Detect which cell encompasses the target text, then output its [X, Y] center coordinate. 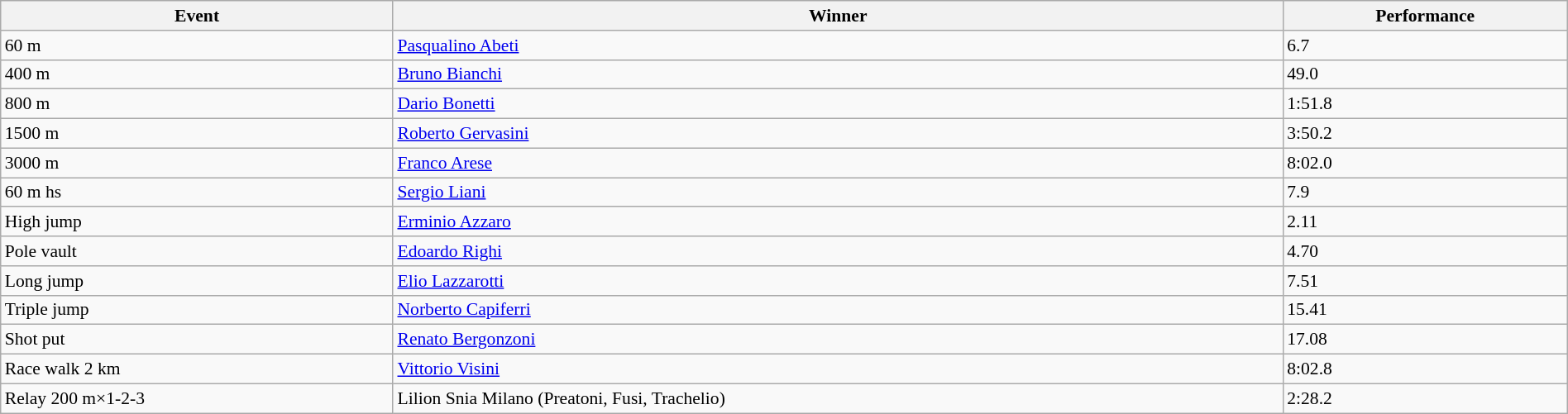
7.51 [1425, 281]
Shot put [197, 340]
1500 m [197, 134]
2:28.2 [1425, 398]
6.7 [1425, 45]
Lilion Snia Milano (Preatoni, Fusi, Trachelio) [838, 398]
Performance [1425, 16]
1:51.8 [1425, 104]
15.41 [1425, 310]
Triple jump [197, 310]
Pasqualino Abeti [838, 45]
4.70 [1425, 251]
Edoardo Righi [838, 251]
Long jump [197, 281]
Renato Bergonzoni [838, 340]
8:02.0 [1425, 163]
17.08 [1425, 340]
Pole vault [197, 251]
Erminio Azzaro [838, 222]
7.9 [1425, 193]
Winner [838, 16]
49.0 [1425, 74]
60 m [197, 45]
Bruno Bianchi [838, 74]
60 m hs [197, 193]
Norberto Capiferri [838, 310]
3000 m [197, 163]
Elio Lazzarotti [838, 281]
Sergio Liani [838, 193]
Vittorio Visini [838, 369]
8:02.8 [1425, 369]
Roberto Gervasini [838, 134]
Dario Bonetti [838, 104]
3:50.2 [1425, 134]
Franco Arese [838, 163]
Event [197, 16]
Race walk 2 km [197, 369]
2.11 [1425, 222]
Relay 200 m×1-2-3 [197, 398]
400 m [197, 74]
800 m [197, 104]
High jump [197, 222]
